Locate the cell with the specified text and output its [X, Y] center coordinate. 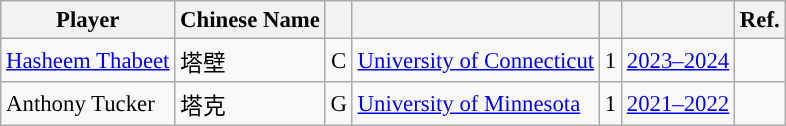
Ref. [760, 20]
Chinese Name [250, 20]
University of Connecticut [476, 61]
Player [88, 20]
塔壁 [250, 61]
C [338, 61]
G [338, 104]
Anthony Tucker [88, 104]
2023–2024 [678, 61]
塔克 [250, 104]
2021–2022 [678, 104]
University of Minnesota [476, 104]
Hasheem Thabeet [88, 61]
